Find where the given text appears and provide that cell's center as [X, Y] coordinate. 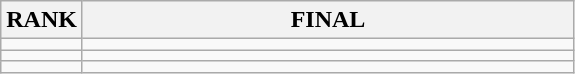
FINAL [328, 20]
RANK [42, 20]
